Return [X, Y] of the center of cell containing provided text 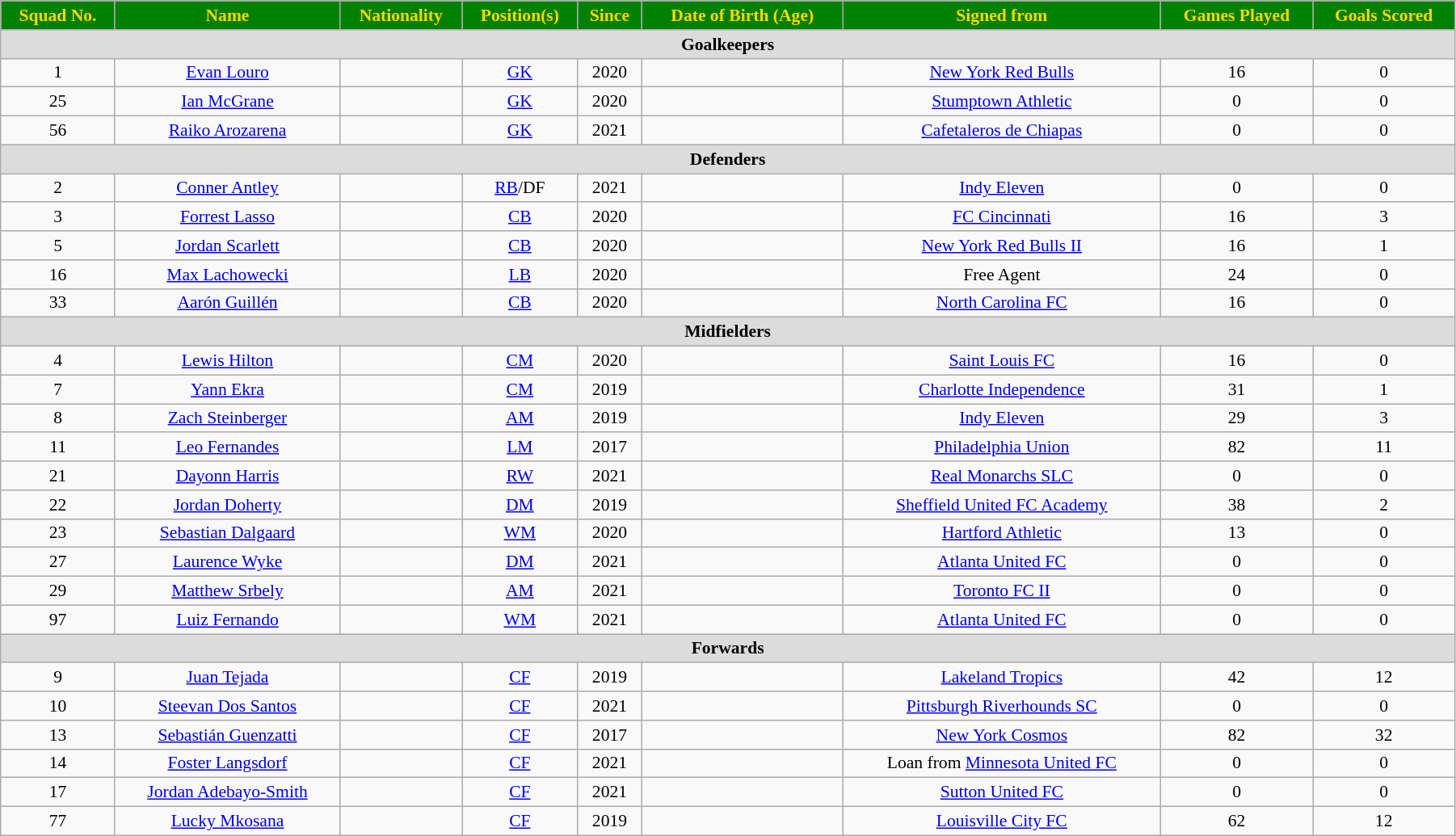
Saint Louis FC [1002, 361]
Forwards [728, 649]
LB [520, 275]
Steevan Dos Santos [227, 706]
25 [58, 102]
24 [1236, 275]
21 [58, 476]
New York Red Bulls II [1002, 246]
33 [58, 303]
Name [227, 15]
77 [58, 821]
Nationality [401, 15]
31 [1236, 389]
Aarón Guillén [227, 303]
Raiko Arozarena [227, 131]
38 [1236, 505]
22 [58, 505]
Date of Birth (Age) [742, 15]
Dayonn Harris [227, 476]
New York Red Bulls [1002, 73]
56 [58, 131]
Sebastián Guenzatti [227, 735]
Forrest Lasso [227, 217]
9 [58, 678]
Conner Antley [227, 188]
Games Played [1236, 15]
Jordan Scarlett [227, 246]
FC Cincinnati [1002, 217]
Sutton United FC [1002, 792]
Hartford Athletic [1002, 533]
Loan from Minnesota United FC [1002, 763]
Ian McGrane [227, 102]
8 [58, 418]
17 [58, 792]
Real Monarchs SLC [1002, 476]
Cafetaleros de Chiapas [1002, 131]
Jordan Doherty [227, 505]
Louisville City FC [1002, 821]
Free Agent [1002, 275]
Sebastian Dalgaard [227, 533]
Toronto FC II [1002, 591]
Lewis Hilton [227, 361]
New York Cosmos [1002, 735]
Laurence Wyke [227, 562]
42 [1236, 678]
Foster Langsdorf [227, 763]
RB/DF [520, 188]
Zach Steinberger [227, 418]
Lucky Mkosana [227, 821]
62 [1236, 821]
Luiz Fernando [227, 620]
27 [58, 562]
Jordan Adebayo-Smith [227, 792]
Midfielders [728, 332]
Matthew Srbely [227, 591]
RW [520, 476]
Position(s) [520, 15]
14 [58, 763]
Since [609, 15]
Defenders [728, 159]
Goalkeepers [728, 44]
7 [58, 389]
Pittsburgh Riverhounds SC [1002, 706]
Squad No. [58, 15]
10 [58, 706]
4 [58, 361]
North Carolina FC [1002, 303]
Evan Louro [227, 73]
5 [58, 246]
Charlotte Independence [1002, 389]
Max Lachowecki [227, 275]
23 [58, 533]
Yann Ekra [227, 389]
Sheffield United FC Academy [1002, 505]
LM [520, 447]
Goals Scored [1384, 15]
Lakeland Tropics [1002, 678]
Stumptown Athletic [1002, 102]
Philadelphia Union [1002, 447]
Leo Fernandes [227, 447]
Juan Tejada [227, 678]
32 [1384, 735]
97 [58, 620]
Signed from [1002, 15]
